Return (X, Y) of the center of cell containing provided text 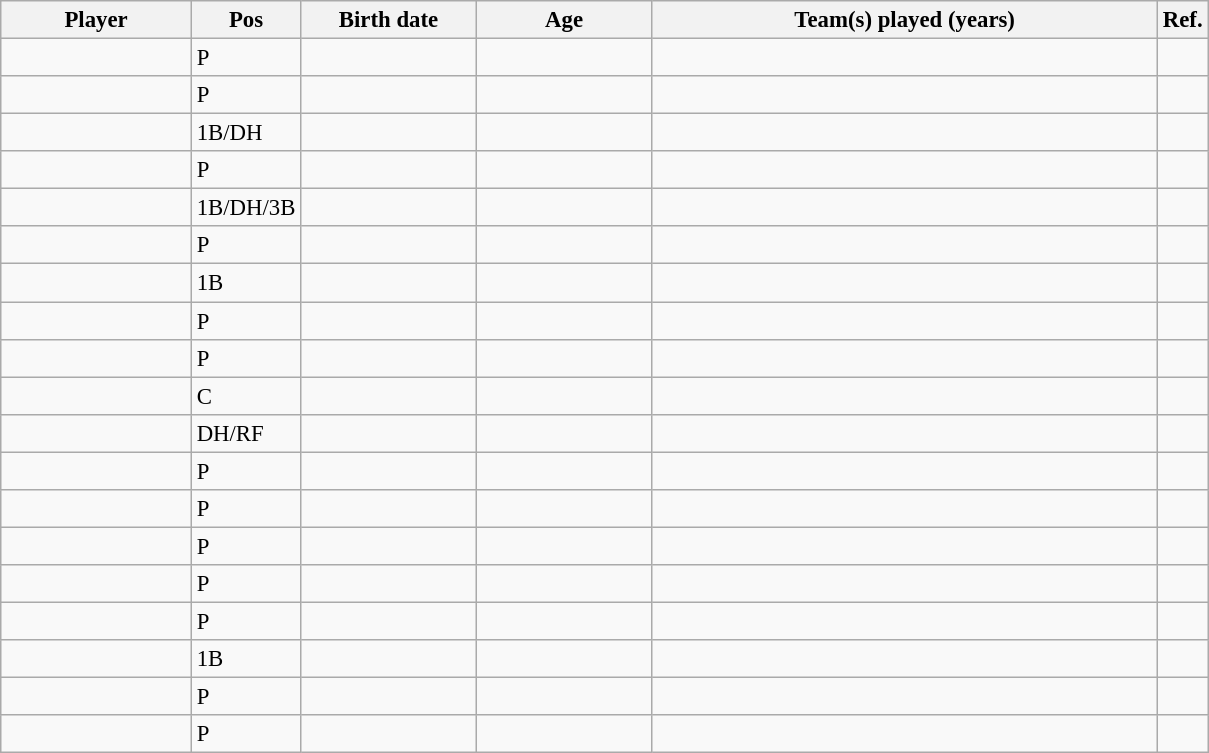
Ref. (1182, 20)
Player (96, 20)
1B/DH/3B (246, 208)
Pos (246, 20)
DH/RF (246, 433)
Age (564, 20)
1B/DH (246, 133)
Birth date (389, 20)
C (246, 396)
Team(s) played (years) (905, 20)
